From the cell containing the given text, extract its center point as [x, y] coordinate. 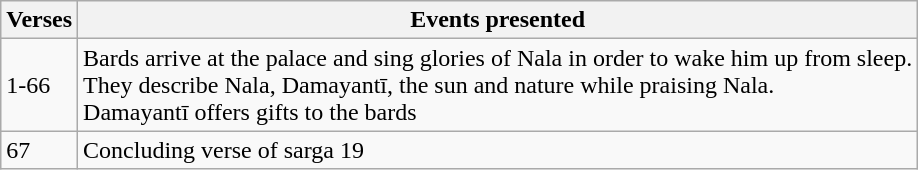
Events presented [498, 20]
Verses [40, 20]
1-66 [40, 85]
Concluding verse of sarga 19 [498, 150]
67 [40, 150]
